Provide the [x, y] coordinate of the cell's center where the given text is located.  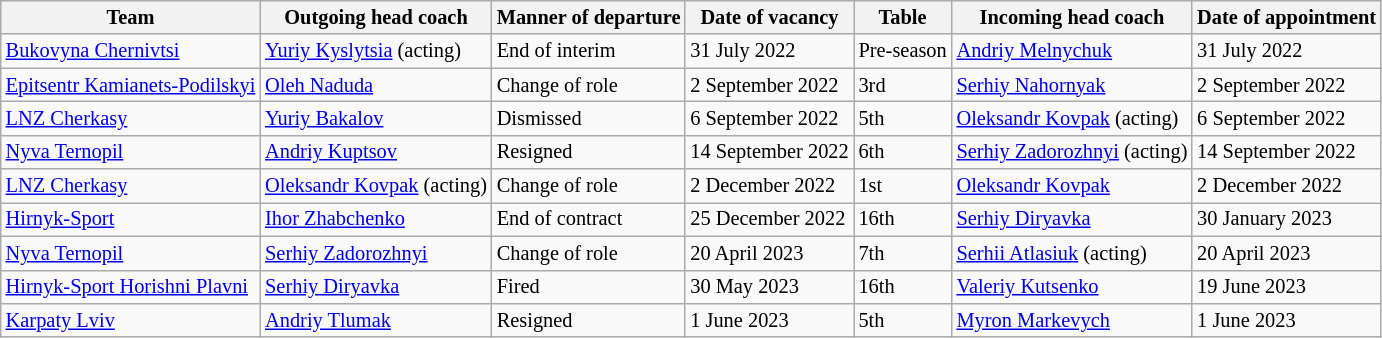
25 December 2022 [769, 219]
Epitsentr Kamianets-Podilskyi [130, 85]
Serhiy Zadorozhnyi (acting) [1072, 152]
Outgoing head coach [376, 17]
Oleksandr Kovpak [1072, 186]
Hirnyk-Sport Horishni Plavni [130, 287]
Dismissed [589, 118]
Fired [589, 287]
Serhiy Nahornyak [1072, 85]
30 May 2023 [769, 287]
30 January 2023 [1286, 219]
Valeriy Kutsenko [1072, 287]
End of interim [589, 51]
Yuriy Bakalov [376, 118]
Serhiy Zadorozhnyi [376, 253]
1st [903, 186]
19 June 2023 [1286, 287]
Yuriy Kyslytsia (acting) [376, 51]
Andriy Kuptsov [376, 152]
Team [130, 17]
Andriy Melnychuk [1072, 51]
Andriy Tlumak [376, 320]
Oleh Naduda [376, 85]
3rd [903, 85]
Karpaty Lviv [130, 320]
Myron Markevych [1072, 320]
Date of vacancy [769, 17]
Table [903, 17]
Incoming head coach [1072, 17]
Ihor Zhabchenko [376, 219]
Bukovyna Chernivtsi [130, 51]
7th [903, 253]
Pre-season [903, 51]
Serhii Atlasiuk (acting) [1072, 253]
End of contract [589, 219]
6th [903, 152]
Manner of departure [589, 17]
Date of appointment [1286, 17]
Hirnyk-Sport [130, 219]
